Search for the cell housing the specified text and yield its [x, y] center coordinate. 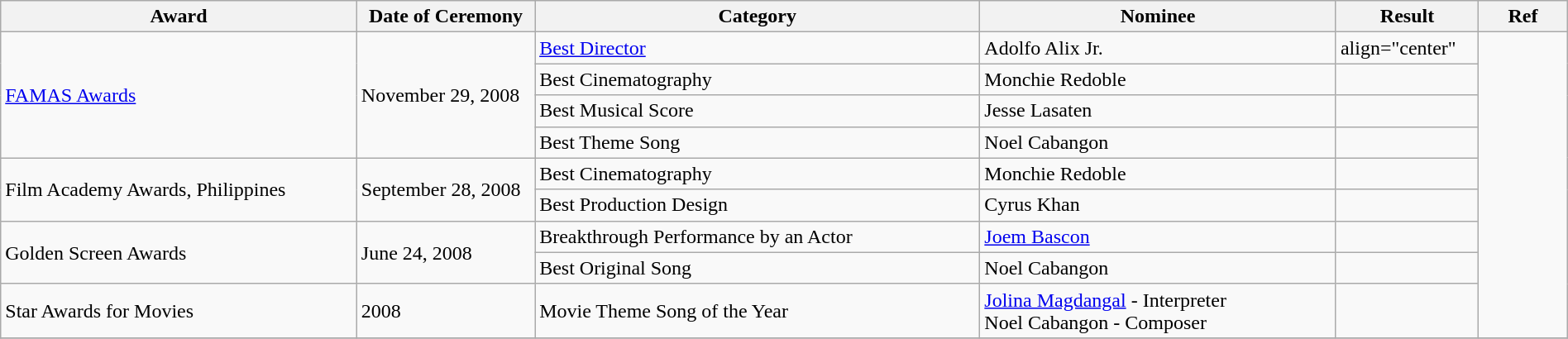
Result [1407, 17]
Jolina Magdangal - Interpreter Noel Cabangon - Composer [1158, 311]
Award [179, 17]
Best Production Design [758, 205]
Film Academy Awards, Philippines [179, 189]
Best Director [758, 48]
Movie Theme Song of the Year [758, 311]
Best Original Song [758, 268]
Best Theme Song [758, 142]
FAMAS Awards [179, 95]
Star Awards for Movies [179, 311]
align="center" [1407, 48]
Ref [1523, 17]
Joem Bascon [1158, 236]
June 24, 2008 [445, 252]
Golden Screen Awards [179, 252]
Date of Ceremony [445, 17]
Jesse Lasaten [1158, 111]
Adolfo Alix Jr. [1158, 48]
September 28, 2008 [445, 189]
Nominee [1158, 17]
2008 [445, 311]
Breakthrough Performance by an Actor [758, 236]
Best Musical Score [758, 111]
November 29, 2008 [445, 95]
Cyrus Khan [1158, 205]
Category [758, 17]
